Output the (x, y) coordinate of the center of the cell containing the given text.  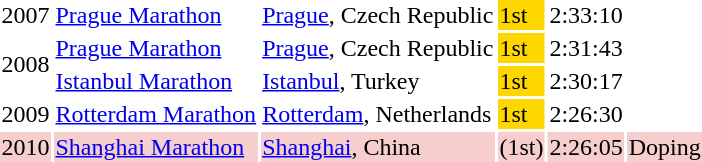
Rotterdam Marathon (156, 114)
2:26:05 (586, 147)
Shanghai Marathon (156, 147)
Istanbul, Turkey (378, 81)
2:30:17 (586, 81)
2008 (26, 64)
2010 (26, 147)
2009 (26, 114)
Shanghai, China (378, 147)
2007 (26, 15)
Rotterdam, Netherlands (378, 114)
Istanbul Marathon (156, 81)
2:33:10 (586, 15)
2:26:30 (586, 114)
2:31:43 (586, 48)
(1st) (522, 147)
Doping (664, 147)
